Search for the cell housing the specified text and yield its [X, Y] center coordinate. 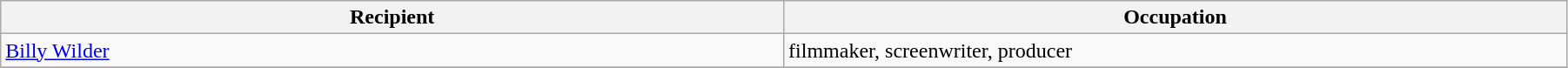
Billy Wilder [392, 51]
filmmaker, screenwriter, producer [1176, 51]
Occupation [1176, 17]
Recipient [392, 17]
